Search for the cell housing the specified text and yield its [x, y] center coordinate. 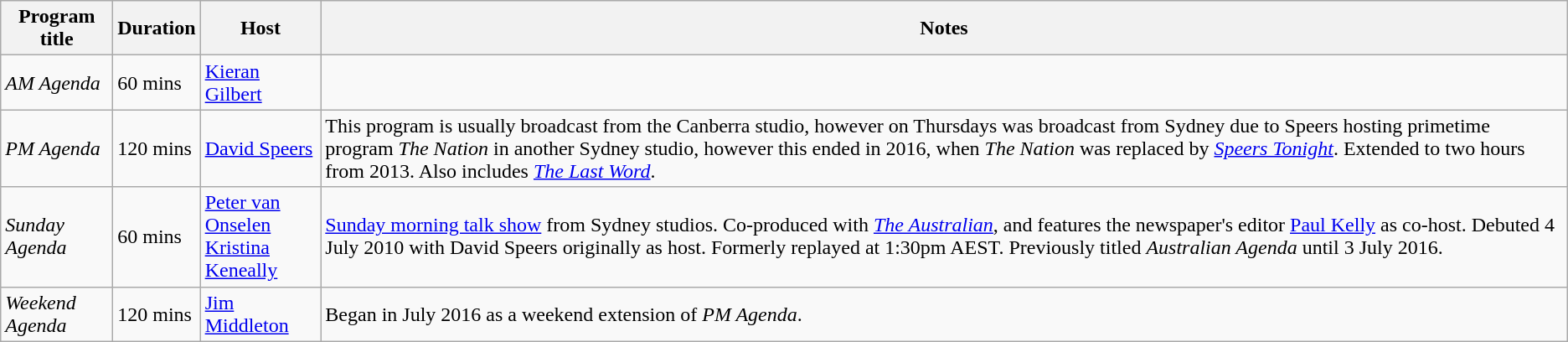
Program title [57, 28]
Began in July 2016 as a weekend extension of PM Agenda. [944, 313]
Host [260, 28]
Peter van OnselenKristina Keneally [260, 236]
Sunday Agenda [57, 236]
Duration [157, 28]
Weekend Agenda [57, 313]
Notes [944, 28]
Kieran Gilbert [260, 82]
PM Agenda [57, 148]
Jim Middleton [260, 313]
AM Agenda [57, 82]
David Speers [260, 148]
